Pinpoint the cell where the given text exists, returning its (x, y) midpoint coordinate. 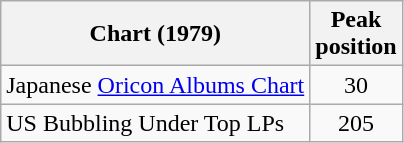
205 (356, 123)
Peakposition (356, 34)
30 (356, 85)
Japanese Oricon Albums Chart (156, 85)
Chart (1979) (156, 34)
US Bubbling Under Top LPs (156, 123)
